Extract the (X, Y) coordinate from the center of the cell holding the provided text.  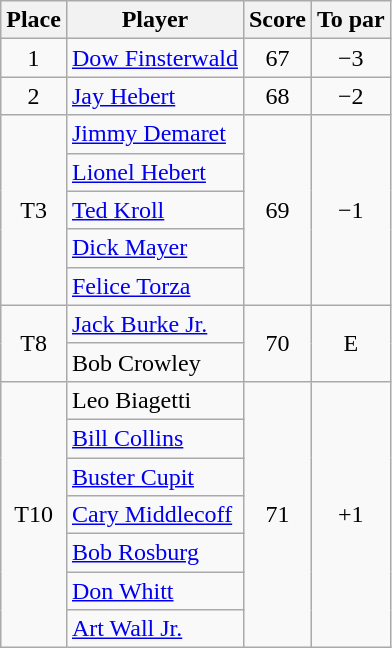
Jimmy Demaret (154, 134)
Buster Cupit (154, 477)
Score (277, 20)
−2 (350, 96)
−3 (350, 58)
68 (277, 96)
Player (154, 20)
Dow Finsterwald (154, 58)
Ted Kroll (154, 210)
69 (277, 210)
70 (277, 343)
Place (34, 20)
Don Whitt (154, 591)
Cary Middlecoff (154, 515)
Dick Mayer (154, 248)
67 (277, 58)
Jay Hebert (154, 96)
Jack Burke Jr. (154, 324)
Leo Biagetti (154, 400)
T3 (34, 210)
Bill Collins (154, 438)
1 (34, 58)
−1 (350, 210)
T8 (34, 343)
2 (34, 96)
E (350, 343)
71 (277, 514)
T10 (34, 514)
Lionel Hebert (154, 172)
To par (350, 20)
Art Wall Jr. (154, 629)
Felice Torza (154, 286)
Bob Rosburg (154, 553)
+1 (350, 514)
Bob Crowley (154, 362)
